Provide the (X, Y) coordinate of the cell's center where the given text is located.  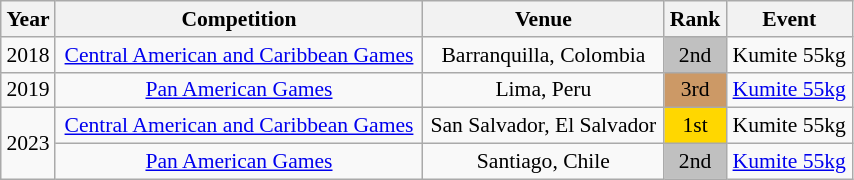
2019 (28, 90)
Competition (238, 19)
Venue (544, 19)
3rd (695, 90)
Barranquilla, Colombia (544, 55)
Year (28, 19)
Rank (695, 19)
Event (789, 19)
2023 (28, 144)
2018 (28, 55)
San Salvador, El Salvador (544, 126)
1st (695, 126)
Lima, Peru (544, 90)
Santiago, Chile (544, 162)
